Locate the cell with the specified text and output its (x, y) center coordinate. 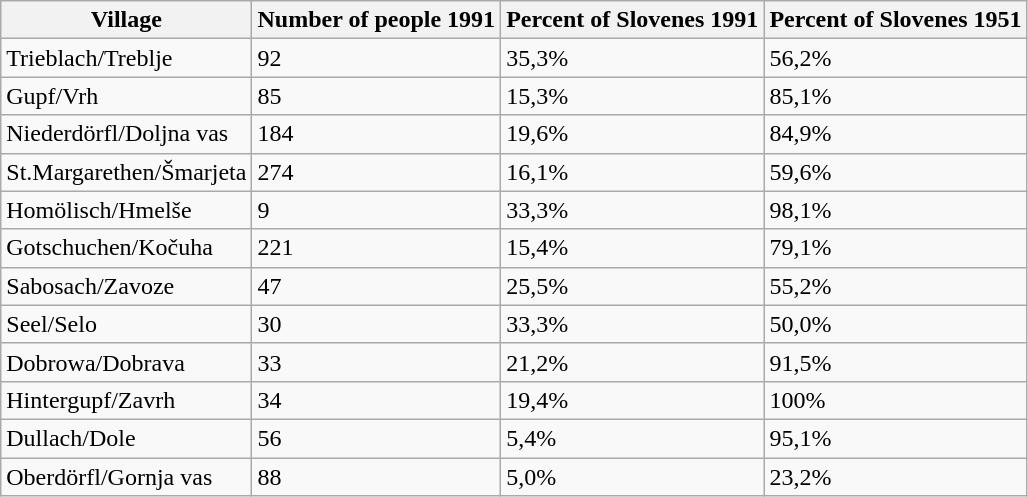
59,6% (896, 172)
92 (376, 58)
56,2% (896, 58)
Number of people 1991 (376, 20)
19,6% (632, 134)
Percent of Slovenes 1951 (896, 20)
55,2% (896, 286)
15,3% (632, 96)
16,1% (632, 172)
Oberdörfl/Gornja vas (126, 477)
85,1% (896, 96)
St.Margarethen/Šmarjeta (126, 172)
35,3% (632, 58)
Hintergupf/Zavrh (126, 400)
9 (376, 210)
Homölisch/Hmelše (126, 210)
Sabosach/Zavoze (126, 286)
21,2% (632, 362)
91,5% (896, 362)
15,4% (632, 248)
Dobrowa/Dobrava (126, 362)
Percent of Slovenes 1991 (632, 20)
25,5% (632, 286)
274 (376, 172)
88 (376, 477)
19,4% (632, 400)
184 (376, 134)
95,1% (896, 438)
Gupf/Vrh (126, 96)
100% (896, 400)
221 (376, 248)
5,0% (632, 477)
33 (376, 362)
5,4% (632, 438)
98,1% (896, 210)
Seel/Selo (126, 324)
50,0% (896, 324)
34 (376, 400)
23,2% (896, 477)
Niederdörfl/Doljna vas (126, 134)
Dullach/Dole (126, 438)
Trieblach/Treblje (126, 58)
56 (376, 438)
30 (376, 324)
79,1% (896, 248)
85 (376, 96)
Village (126, 20)
84,9% (896, 134)
47 (376, 286)
Gotschuchen/Kočuha (126, 248)
